From the cell containing the given text, extract its center point as (x, y) coordinate. 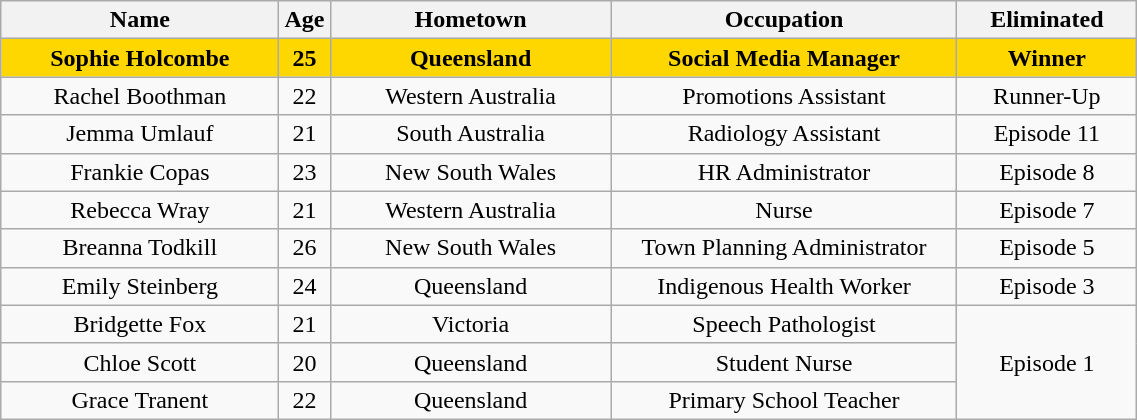
20 (304, 362)
Chloe Scott (140, 362)
Name (140, 20)
Radiology Assistant (784, 134)
Student Nurse (784, 362)
Grace Tranent (140, 400)
Age (304, 20)
Primary School Teacher (784, 400)
Rachel Boothman (140, 96)
Hometown (470, 20)
Emily Steinberg (140, 286)
Social Media Manager (784, 58)
Breanna Todkill (140, 248)
Episode 3 (1047, 286)
Sophie Holcombe (140, 58)
Winner (1047, 58)
24 (304, 286)
Nurse (784, 210)
Episode 7 (1047, 210)
Promotions Assistant (784, 96)
Episode 8 (1047, 172)
Indigenous Health Worker (784, 286)
Occupation (784, 20)
Runner-Up (1047, 96)
Episode 5 (1047, 248)
23 (304, 172)
25 (304, 58)
Victoria (470, 324)
Speech Pathologist (784, 324)
Jemma Umlauf (140, 134)
Episode 1 (1047, 362)
Bridgette Fox (140, 324)
Town Planning Administrator (784, 248)
Episode 11 (1047, 134)
HR Administrator (784, 172)
Rebecca Wray (140, 210)
South Australia (470, 134)
Eliminated (1047, 20)
26 (304, 248)
Frankie Copas (140, 172)
